Return (X, Y) of the center of cell containing provided text 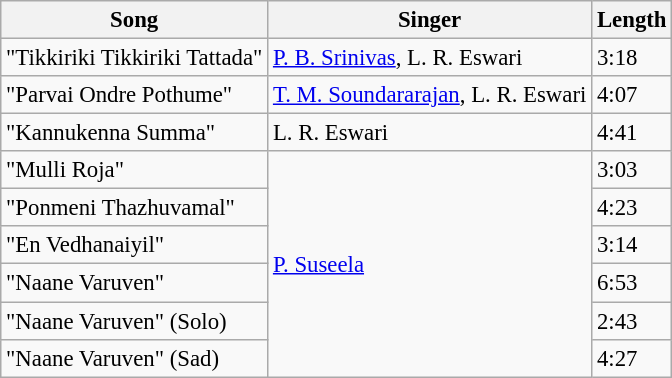
4:07 (632, 95)
"Ponmeni Thazhuvamal" (134, 208)
"Mulli Roja" (134, 170)
P. Suseela (430, 264)
Song (134, 20)
3:18 (632, 58)
"Naane Varuven" (134, 283)
"En Vedhanaiyil" (134, 245)
"Naane Varuven" (Solo) (134, 321)
"Tikkiriki Tikkiriki Tattada" (134, 58)
4:27 (632, 358)
L. R. Eswari (430, 133)
"Kannukenna Summa" (134, 133)
4:23 (632, 208)
3:03 (632, 170)
6:53 (632, 283)
2:43 (632, 321)
Singer (430, 20)
4:41 (632, 133)
P. B. Srinivas, L. R. Eswari (430, 58)
"Parvai Ondre Pothume" (134, 95)
Length (632, 20)
3:14 (632, 245)
"Naane Varuven" (Sad) (134, 358)
T. M. Soundararajan, L. R. Eswari (430, 95)
